Extract the [x, y] coordinate from the center of the cell holding the provided text.  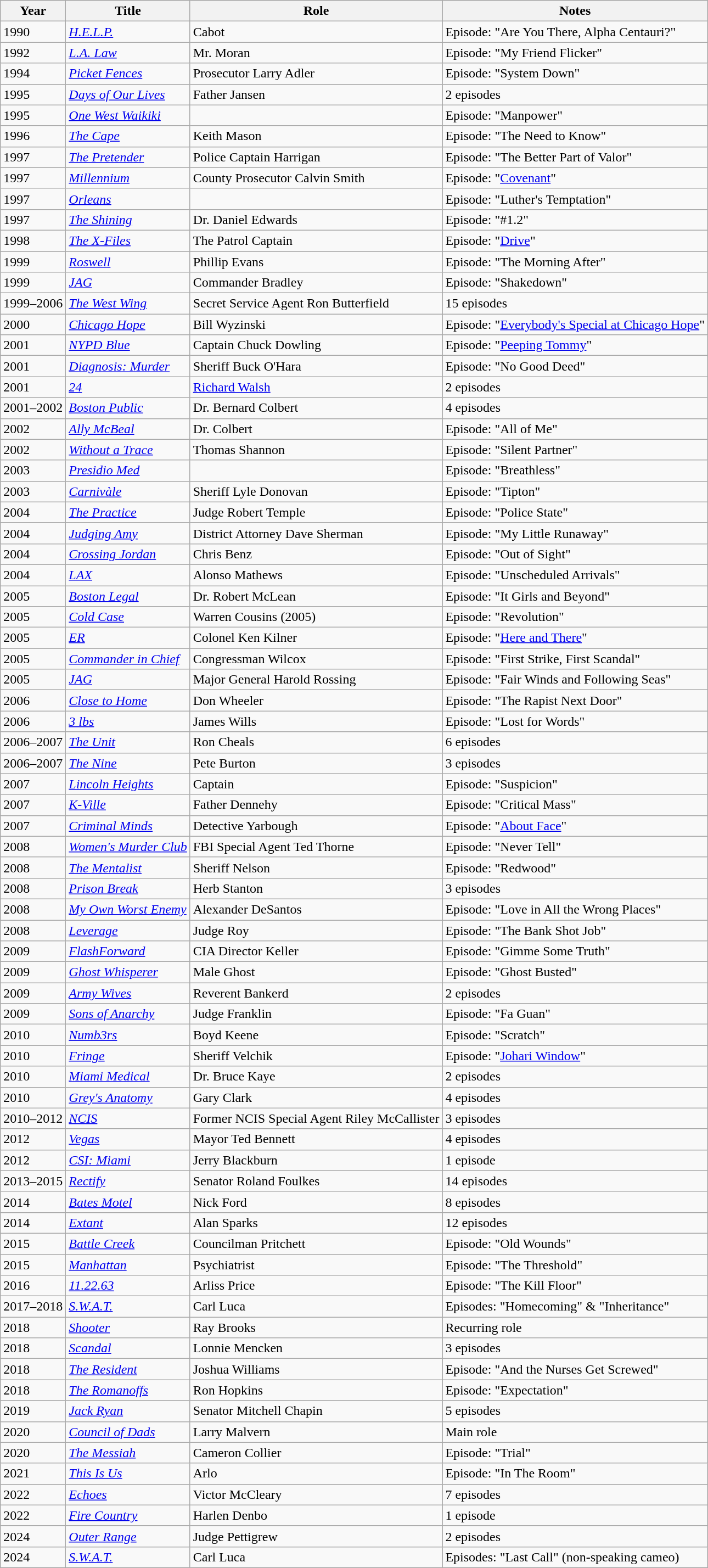
Dr. Bernard Colbert [316, 408]
Fire Country [128, 1515]
Army Wives [128, 993]
One West Waikiki [128, 115]
Senator Mitchell Chapin [316, 1411]
Episode: "Revolution" [575, 617]
Women's Murder Club [128, 847]
Days of Our Lives [128, 94]
The Cape [128, 136]
Richard Walsh [316, 387]
Captain Chuck Dowling [316, 345]
Episode: "Tipton" [575, 491]
Prosecutor Larry Adler [316, 74]
Former NCIS Special Agent Riley McCallister [316, 1118]
Arlo [316, 1474]
Colonel Ken Kilner [316, 638]
Episode: "Police State" [575, 512]
Dr. Robert McLean [316, 596]
Arliss Price [316, 1286]
Dr. Daniel Edwards [316, 220]
Alexander DeSantos [316, 909]
6 episodes [575, 742]
Judging Amy [128, 533]
2019 [33, 1411]
Secret Service Agent Ron Butterfield [316, 304]
2000 [33, 324]
2016 [33, 1286]
County Prosecutor Calvin Smith [316, 178]
Episodes: "Last Call" (non-speaking cameo) [575, 1557]
Mr. Moran [316, 53]
H.E.L.P. [128, 32]
Episode: "System Down" [575, 74]
Ghost Whisperer [128, 972]
Commander in Chief [128, 659]
1999–2006 [33, 304]
Episode: "Love in All the Wrong Places" [575, 909]
Victor McCleary [316, 1494]
Episode: "Covenant" [575, 178]
Episode: "Silent Partner" [575, 450]
The Mentalist [128, 867]
Episode: "My Friend Flicker" [575, 53]
Vegas [128, 1139]
Boston Public [128, 408]
8 episodes [575, 1202]
Don Wheeler [316, 701]
Grey's Anatomy [128, 1097]
Rectify [128, 1181]
Episode: "The Kill Floor" [575, 1286]
Episode: "Lost for Words" [575, 721]
Miami Medical [128, 1077]
Lincoln Heights [128, 784]
Dr. Colbert [316, 429]
2021 [33, 1474]
This Is Us [128, 1474]
ER [128, 638]
Episode: "Trial" [575, 1453]
Prison Break [128, 888]
Alonso Mathews [316, 575]
Episode: "Old Wounds" [575, 1244]
Commander Bradley [316, 283]
Ally McBeal [128, 429]
Keith Mason [316, 136]
Recurring role [575, 1328]
Sheriff Velchik [316, 1056]
Numb3rs [128, 1035]
The Nine [128, 763]
Dr. Bruce Kaye [316, 1077]
Episode: "In The Room" [575, 1474]
My Own Worst Enemy [128, 909]
1990 [33, 32]
Presidio Med [128, 471]
Episode: "The Rapist Next Door" [575, 701]
Herb Stanton [316, 888]
Episode: "Critical Mass" [575, 805]
Captain [316, 784]
Episode: "The Need to Know" [575, 136]
Police Captain Harrigan [316, 157]
Congressman Wilcox [316, 659]
Notes [575, 11]
Episode: "No Good Deed" [575, 366]
Larry Malvern [316, 1432]
Senator Roland Foulkes [316, 1181]
3 lbs [128, 721]
Pete Burton [316, 763]
Jack Ryan [128, 1411]
Episode: "All of Me" [575, 429]
24 [128, 387]
Episode: "It Girls and Beyond" [575, 596]
Episode: "Are You There, Alpha Centauri?" [575, 32]
Mayor Ted Bennett [316, 1139]
Episode: "Manpower" [575, 115]
Father Dennehy [316, 805]
Boston Legal [128, 596]
Orleans [128, 199]
Role [316, 11]
NCIS [128, 1118]
Outer Range [128, 1536]
Episode: "Scratch" [575, 1035]
LAX [128, 575]
NYPD Blue [128, 345]
Alan Sparks [316, 1223]
Sheriff Nelson [316, 867]
Episode: "First Strike, First Scandal" [575, 659]
Judge Roy [316, 931]
Fringe [128, 1056]
Cabot [316, 32]
Ron Hopkins [316, 1390]
Episode: "Luther's Temptation" [575, 199]
Bates Motel [128, 1202]
Extant [128, 1223]
Crossing Jordan [128, 554]
Diagnosis: Murder [128, 366]
CSI: Miami [128, 1160]
Close to Home [128, 701]
Episodes: "Homecoming" & "Inheritance" [575, 1307]
Episode: "The Bank Shot Job" [575, 931]
Manhattan [128, 1264]
The West Wing [128, 304]
Episode: "And the Nurses Get Screwed" [575, 1369]
The Messiah [128, 1453]
Picket Fences [128, 74]
Episode: "About Face" [575, 826]
Jerry Blackburn [316, 1160]
Bill Wyzinski [316, 324]
Carnivàle [128, 491]
The Shining [128, 220]
Episode: "Peeping Tommy" [575, 345]
Judge Robert Temple [316, 512]
The X-Files [128, 240]
Boyd Keene [316, 1035]
Joshua Williams [316, 1369]
Episode: "Drive" [575, 240]
2017–2018 [33, 1307]
Gary Clark [316, 1097]
Cameron Collier [316, 1453]
Episode: "#1.2" [575, 220]
Title [128, 11]
CIA Director Keller [316, 951]
Male Ghost [316, 972]
Shooter [128, 1328]
Battle Creek [128, 1244]
Episode: "The Better Part of Valor" [575, 157]
2013–2015 [33, 1181]
Episode: "Johari Window" [575, 1056]
Episode: "Fair Winds and Following Seas" [575, 680]
Lonnie Mencken [316, 1348]
Father Jansen [316, 94]
FBI Special Agent Ted Thorne [316, 847]
K-Ville [128, 805]
Leverage [128, 931]
Episode: "Here and There" [575, 638]
The Romanoffs [128, 1390]
2010–2012 [33, 1118]
1996 [33, 136]
Episode: "Breathless" [575, 471]
Reverent Bankerd [316, 993]
Episode: "Ghost Busted" [575, 972]
Without a Trace [128, 450]
11.22.63 [128, 1286]
Episode: "Gimme Some Truth" [575, 951]
Sheriff Buck O'Hara [316, 366]
Major General Harold Rossing [316, 680]
Councilman Pritchett [316, 1244]
Episode: "Never Tell" [575, 847]
Chicago Hope [128, 324]
Episode: "Fa Guan" [575, 1014]
The Unit [128, 742]
The Resident [128, 1369]
Roswell [128, 262]
Judge Pettigrew [316, 1536]
5 episodes [575, 1411]
15 episodes [575, 304]
Cold Case [128, 617]
Year [33, 11]
Episode: "Expectation" [575, 1390]
Episode: "The Threshold" [575, 1264]
Criminal Minds [128, 826]
7 episodes [575, 1494]
Judge Franklin [316, 1014]
1994 [33, 74]
Episode: "Suspicion" [575, 784]
FlashForward [128, 951]
Main role [575, 1432]
Detective Yarbough [316, 826]
Sheriff Lyle Donovan [316, 491]
12 episodes [575, 1223]
Scandal [128, 1348]
Psychiatrist [316, 1264]
L.A. Law [128, 53]
Millennium [128, 178]
Episode: "Unscheduled Arrivals" [575, 575]
2001–2002 [33, 408]
Nick Ford [316, 1202]
The Pretender [128, 157]
Episode: "Redwood" [575, 867]
Episode: "The Morning After" [575, 262]
14 episodes [575, 1181]
Harlen Denbo [316, 1515]
Council of Dads [128, 1432]
Warren Cousins (2005) [316, 617]
The Patrol Captain [316, 240]
James Wills [316, 721]
Chris Benz [316, 554]
Episode: "Out of Sight" [575, 554]
1992 [33, 53]
District Attorney Dave Sherman [316, 533]
Phillip Evans [316, 262]
Episode: "My Little Runaway" [575, 533]
The Practice [128, 512]
Ray Brooks [316, 1328]
Episode: "Everybody's Special at Chicago Hope" [575, 324]
Episode: "Shakedown" [575, 283]
Echoes [128, 1494]
Ron Cheals [316, 742]
Thomas Shannon [316, 450]
Sons of Anarchy [128, 1014]
1998 [33, 240]
